Locate the cell with the specified text and output its [x, y] center coordinate. 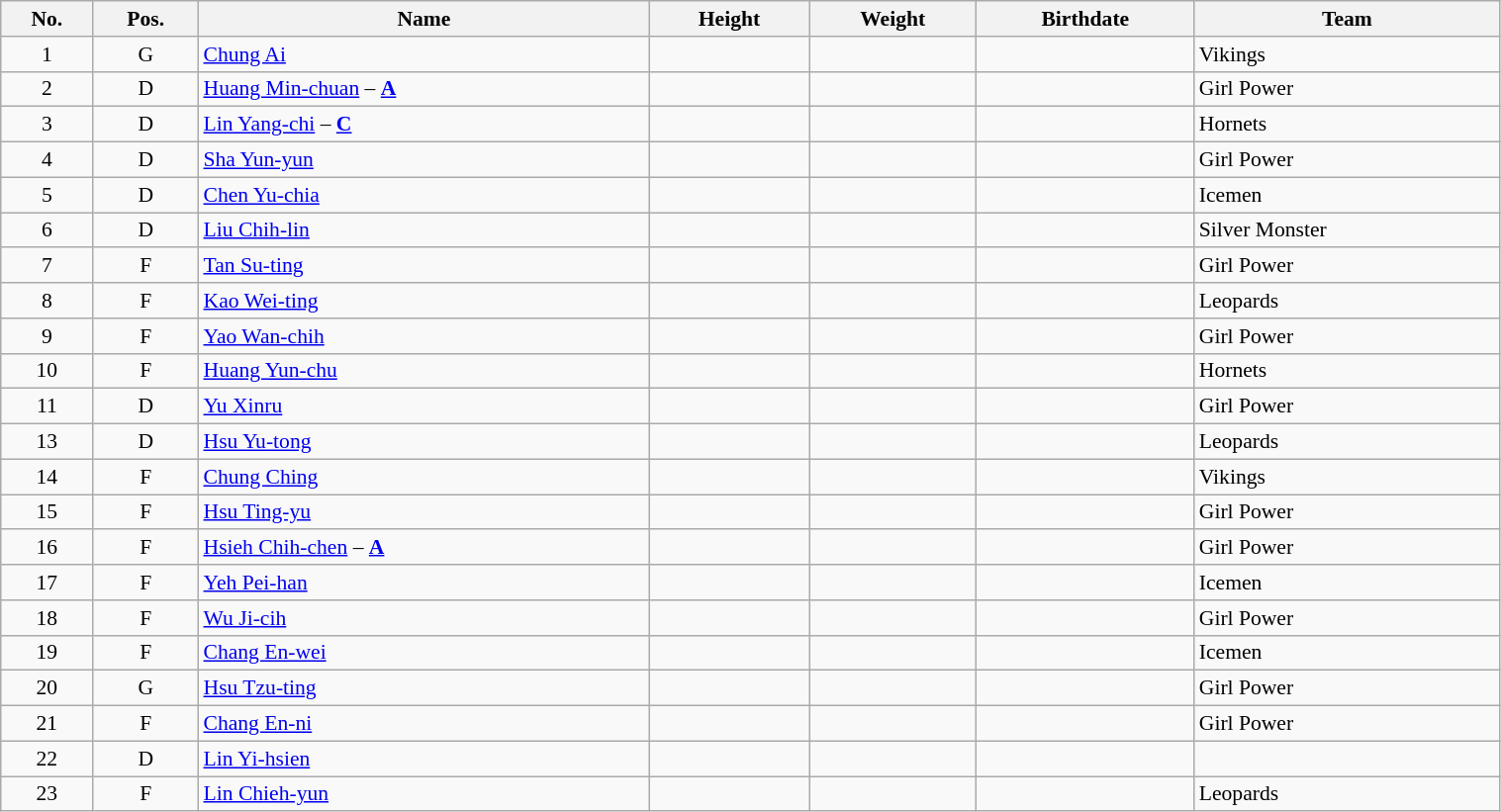
22 [47, 759]
17 [47, 583]
6 [47, 230]
13 [47, 442]
Hsu Tzu-ting [423, 688]
Hsu Yu-tong [423, 442]
Chen Yu-chia [423, 195]
Chang En-ni [423, 724]
Name [423, 19]
Silver Monster [1348, 230]
8 [47, 301]
No. [47, 19]
Yao Wan-chih [423, 336]
Weight [892, 19]
11 [47, 406]
5 [47, 195]
21 [47, 724]
Wu Ji-cih [423, 618]
2 [47, 89]
Hsu Ting-yu [423, 512]
Lin Yi-hsien [423, 759]
Yu Xinru [423, 406]
10 [47, 371]
20 [47, 688]
Tan Su-ting [423, 266]
15 [47, 512]
Lin Yang-chi – C [423, 125]
19 [47, 653]
Chung Ai [423, 54]
14 [47, 477]
Pos. [146, 19]
Liu Chih-lin [423, 230]
1 [47, 54]
Chang En-wei [423, 653]
Height [728, 19]
23 [47, 794]
7 [47, 266]
18 [47, 618]
Huang Min-chuan – A [423, 89]
Kao Wei-ting [423, 301]
Huang Yun-chu [423, 371]
Yeh Pei-han [423, 583]
Chung Ching [423, 477]
Sha Yun-yun [423, 160]
3 [47, 125]
Lin Chieh-yun [423, 794]
9 [47, 336]
4 [47, 160]
Team [1348, 19]
16 [47, 548]
Hsieh Chih-chen – A [423, 548]
Birthdate [1085, 19]
